Identify which cell holds the provided text, then report its (X, Y) central coordinate. 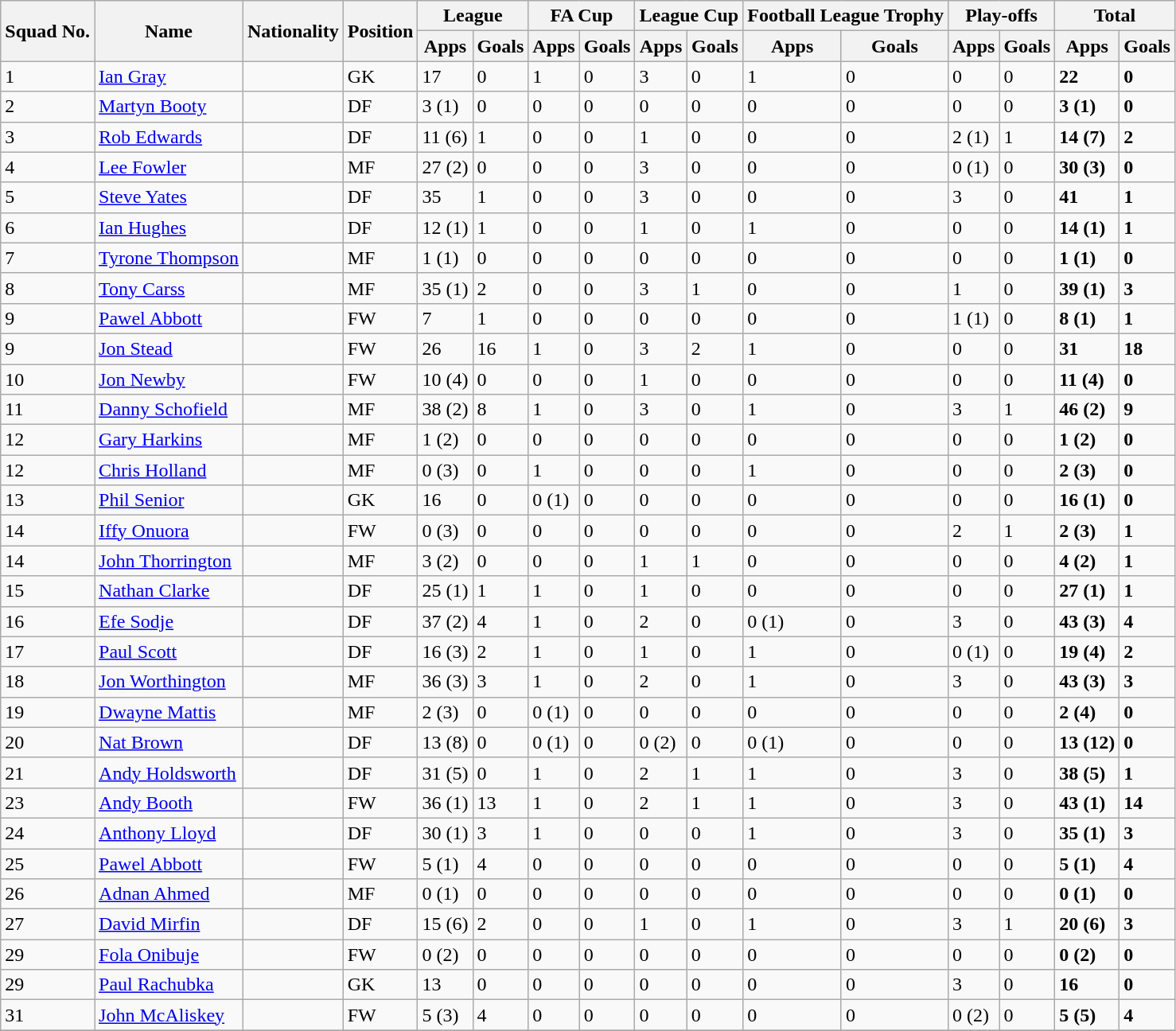
46 (2) (1087, 410)
21 (48, 772)
Dwayne Mattis (169, 712)
Nathan Clarke (169, 591)
Martyn Booty (169, 107)
38 (5) (1087, 772)
38 (2) (446, 410)
13 (12) (1087, 742)
Squad No. (48, 31)
League Cup (689, 16)
31 (5) (446, 772)
Tyrone Thompson (169, 258)
Jon Worthington (169, 682)
16 (1) (1087, 500)
27 (1) (1087, 591)
2 (4) (1087, 712)
Total (1116, 16)
League (473, 16)
4 (2) (1087, 561)
37 (2) (446, 621)
20 (48, 742)
John McAliskey (169, 1015)
30 (3) (1087, 167)
Jon Newby (169, 379)
14 (7) (1087, 137)
24 (48, 833)
Anthony Lloyd (169, 833)
14 (1) (1087, 228)
Paul Scott (169, 652)
25 (48, 863)
John Thorrington (169, 561)
15 (48, 591)
10 (48, 379)
FA Cup (582, 16)
Lee Fowler (169, 167)
Name (169, 31)
36 (1) (446, 803)
Ian Gray (169, 76)
12 (1) (446, 228)
Play-offs (1001, 16)
Efe Sodje (169, 621)
Iffy Onuora (169, 531)
19 (48, 712)
Fola Onibuje (169, 955)
16 (3) (446, 652)
25 (1) (446, 591)
41 (1087, 197)
5 (48, 197)
6 (48, 228)
11 (6) (446, 137)
15 (6) (446, 924)
David Mirfin (169, 924)
Jon Stead (169, 348)
Paul Rachubka (169, 985)
13 (8) (446, 742)
Adnan Ahmed (169, 894)
Andy Booth (169, 803)
Tony Carss (169, 288)
Chris Holland (169, 470)
10 (4) (446, 379)
Ian Hughes (169, 228)
Football League Trophy (846, 16)
Nat Brown (169, 742)
Nationality (293, 31)
Steve Yates (169, 197)
35 (446, 197)
5 (3) (446, 1015)
Phil Senior (169, 500)
Danny Schofield (169, 410)
39 (1) (1087, 288)
2 (1) (973, 137)
3 (2) (446, 561)
22 (1087, 76)
27 (2) (446, 167)
20 (6) (1087, 924)
43 (1) (1087, 803)
30 (1) (446, 833)
11 (4) (1087, 379)
Rob Edwards (169, 137)
36 (3) (446, 682)
19 (4) (1087, 652)
5 (5) (1087, 1015)
8 (1) (1087, 318)
Andy Holdsworth (169, 772)
23 (48, 803)
Position (380, 31)
11 (48, 410)
Gary Harkins (169, 440)
27 (48, 924)
